Identify which cell holds the provided text, then report its (x, y) central coordinate. 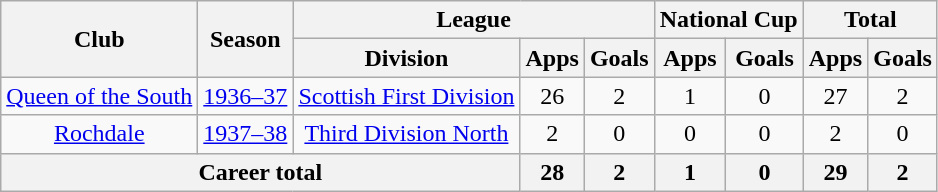
1937–38 (246, 134)
27 (835, 96)
1936–37 (246, 96)
Club (100, 39)
Queen of the South (100, 96)
Season (246, 39)
Total (870, 20)
26 (552, 96)
28 (552, 172)
Rochdale (100, 134)
Division (406, 58)
National Cup (728, 20)
League (474, 20)
Third Division North (406, 134)
Career total (260, 172)
29 (835, 172)
Scottish First Division (406, 96)
